For the text-containing cell, return its midpoint in [x, y] coordinate format. 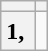
1, [18, 31]
